Capture the cell that displays the provided text and extract its [x, y] central coordinate. 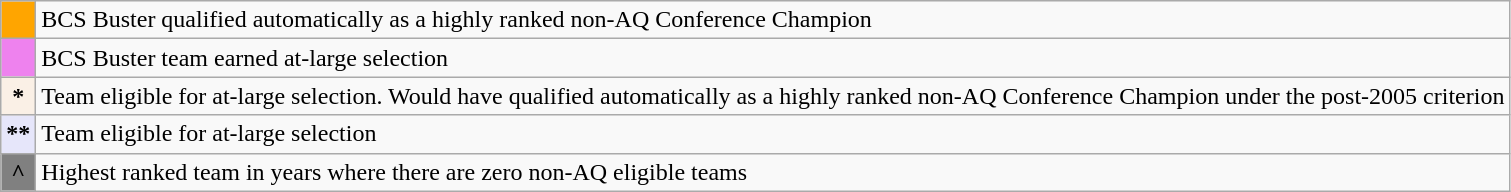
Team eligible for at-large selection. Would have qualified automatically as a highly ranked non-AQ Conference Champion under the post-2005 criterion [773, 96]
BCS Buster qualified automatically as a highly ranked non-AQ Conference Champion [773, 20]
BCS Buster team earned at-large selection [773, 58]
Team eligible for at-large selection [773, 134]
^ [18, 172]
** [18, 134]
Highest ranked team in years where there are zero non-AQ eligible teams [773, 172]
* [18, 96]
